From the cell containing the given text, extract its center point as [X, Y] coordinate. 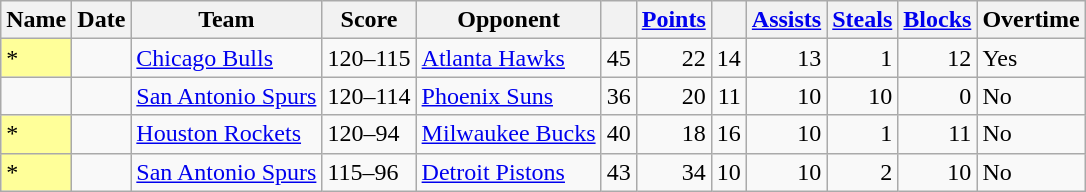
120–114 [369, 96]
Assists [786, 20]
120–115 [369, 58]
Yes [1031, 58]
Score [369, 20]
40 [618, 134]
14 [728, 58]
Opponent [508, 20]
Atlanta Hawks [508, 58]
36 [618, 96]
16 [728, 134]
120–94 [369, 134]
2 [862, 172]
Overtime [1031, 20]
Houston Rockets [226, 134]
Points [674, 20]
13 [786, 58]
Milwaukee Bucks [508, 134]
45 [618, 58]
Chicago Bulls [226, 58]
Detroit Pistons [508, 172]
Name [36, 20]
Blocks [938, 20]
Team [226, 20]
115–96 [369, 172]
18 [674, 134]
20 [674, 96]
12 [938, 58]
Phoenix Suns [508, 96]
34 [674, 172]
Steals [862, 20]
22 [674, 58]
43 [618, 172]
Date [102, 20]
0 [938, 96]
